Detect which cell encompasses the target text, then output its (X, Y) center coordinate. 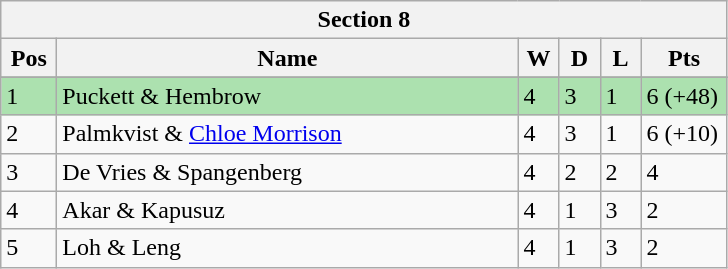
Puckett & Hembrow (288, 96)
L (620, 58)
Name (288, 58)
Pts (684, 58)
W (538, 58)
Palmkvist & Chloe Morrison (288, 134)
Loh & Leng (288, 248)
Akar & Kapusuz (288, 210)
6 (+48) (684, 96)
Pos (29, 58)
6 (+10) (684, 134)
D (580, 58)
De Vries & Spangenberg (288, 172)
5 (29, 248)
Section 8 (364, 20)
